Return [x, y] of the center of cell containing provided text 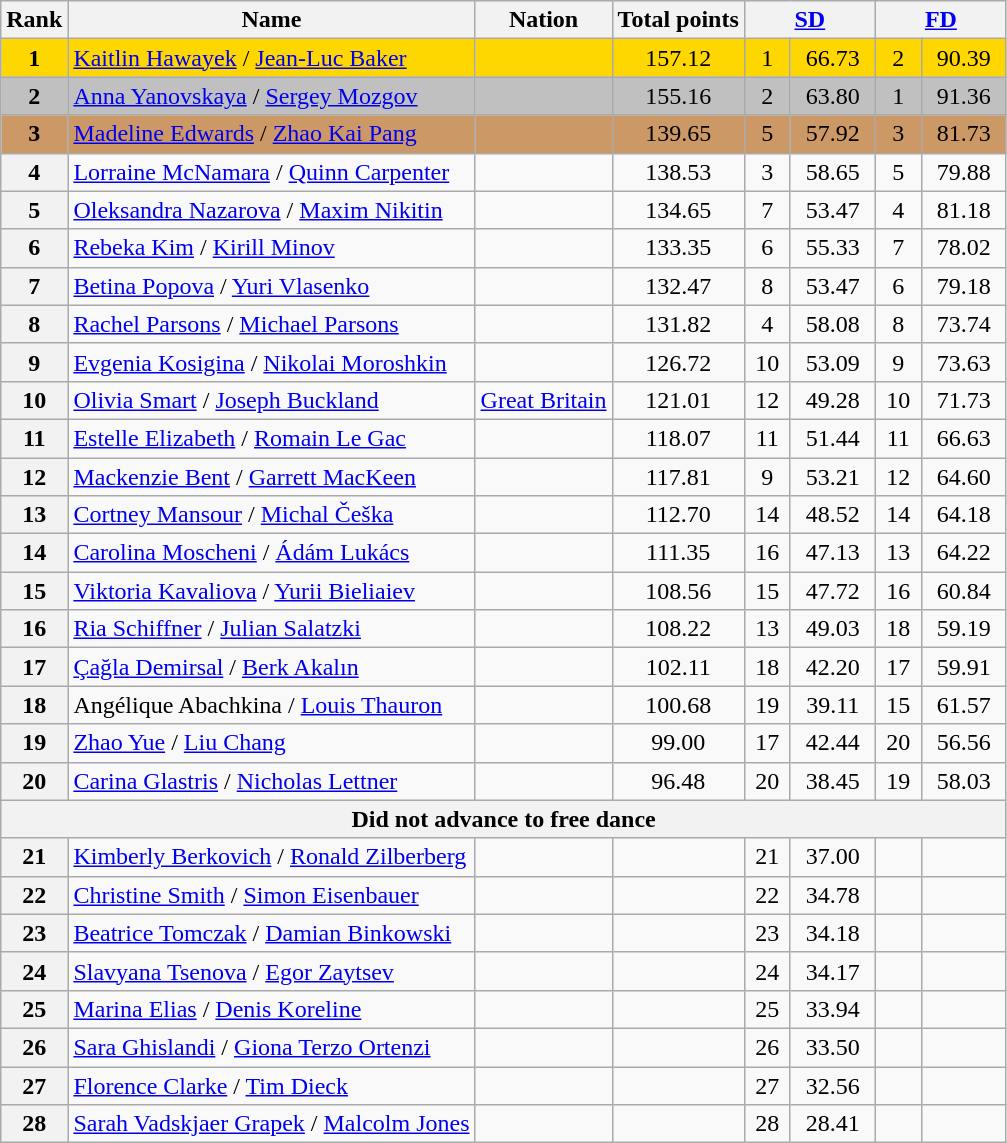
60.84 [964, 591]
42.44 [832, 743]
Anna Yanovskaya / Sergey Mozgov [272, 96]
Zhao Yue / Liu Chang [272, 743]
79.88 [964, 172]
Sarah Vadskjaer Grapek / Malcolm Jones [272, 1124]
56.56 [964, 743]
51.44 [832, 438]
81.18 [964, 210]
37.00 [832, 857]
126.72 [678, 362]
49.28 [832, 400]
Carina Glastris / Nicholas Lettner [272, 781]
139.65 [678, 134]
58.65 [832, 172]
155.16 [678, 96]
121.01 [678, 400]
63.80 [832, 96]
Rebeka Kim / Kirill Minov [272, 248]
33.50 [832, 1047]
132.47 [678, 286]
64.60 [964, 477]
Rachel Parsons / Michael Parsons [272, 324]
73.74 [964, 324]
90.39 [964, 58]
Florence Clarke / Tim Dieck [272, 1085]
Rank [34, 20]
49.03 [832, 629]
Did not advance to free dance [504, 819]
131.82 [678, 324]
SD [810, 20]
59.19 [964, 629]
Viktoria Kavaliova / Yurii Bieliaiev [272, 591]
39.11 [832, 705]
99.00 [678, 743]
Mackenzie Bent / Garrett MacKeen [272, 477]
Marina Elias / Denis Koreline [272, 1009]
64.18 [964, 515]
100.68 [678, 705]
71.73 [964, 400]
47.72 [832, 591]
Cortney Mansour / Michal Češka [272, 515]
Beatrice Tomczak / Damian Binkowski [272, 933]
Name [272, 20]
38.45 [832, 781]
59.91 [964, 667]
Great Britain [544, 400]
Estelle Elizabeth / Romain Le Gac [272, 438]
FD [940, 20]
Nation [544, 20]
47.13 [832, 553]
78.02 [964, 248]
Christine Smith / Simon Eisenbauer [272, 895]
Sara Ghislandi / Giona Terzo Ortenzi [272, 1047]
55.33 [832, 248]
96.48 [678, 781]
73.63 [964, 362]
Slavyana Tsenova / Egor Zaytsev [272, 971]
133.35 [678, 248]
Carolina Moscheni / Ádám Lukács [272, 553]
108.22 [678, 629]
28.41 [832, 1124]
Angélique Abachkina / Louis Thauron [272, 705]
61.57 [964, 705]
58.03 [964, 781]
91.36 [964, 96]
79.18 [964, 286]
48.52 [832, 515]
108.56 [678, 591]
66.73 [832, 58]
134.65 [678, 210]
118.07 [678, 438]
Lorraine McNamara / Quinn Carpenter [272, 172]
58.08 [832, 324]
64.22 [964, 553]
Betina Popova / Yuri Vlasenko [272, 286]
Oleksandra Nazarova / Maxim Nikitin [272, 210]
157.12 [678, 58]
57.92 [832, 134]
34.17 [832, 971]
138.53 [678, 172]
Kaitlin Hawayek / Jean-Luc Baker [272, 58]
112.70 [678, 515]
81.73 [964, 134]
Olivia Smart / Joseph Buckland [272, 400]
34.18 [832, 933]
Ria Schiffner / Julian Salatzki [272, 629]
Çağla Demirsal / Berk Akalın [272, 667]
32.56 [832, 1085]
34.78 [832, 895]
111.35 [678, 553]
53.21 [832, 477]
Total points [678, 20]
Evgenia Kosigina / Nikolai Moroshkin [272, 362]
42.20 [832, 667]
Kimberly Berkovich / Ronald Zilberberg [272, 857]
117.81 [678, 477]
33.94 [832, 1009]
102.11 [678, 667]
53.09 [832, 362]
Madeline Edwards / Zhao Kai Pang [272, 134]
66.63 [964, 438]
